Search for the cell housing the specified text and yield its [X, Y] center coordinate. 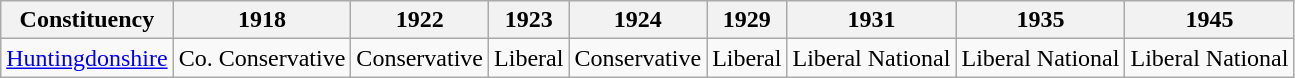
1945 [1210, 20]
Constituency [87, 20]
Huntingdonshire [87, 58]
1918 [262, 20]
1931 [872, 20]
1935 [1040, 20]
1929 [747, 20]
1922 [420, 20]
1924 [638, 20]
1923 [529, 20]
Co. Conservative [262, 58]
